Identify which cell holds the provided text, then report its [X, Y] central coordinate. 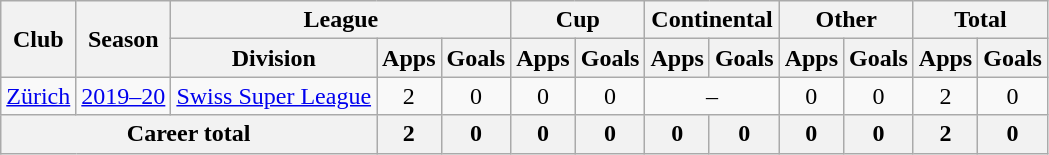
– [712, 96]
2019–20 [124, 96]
Total [980, 20]
Continental [712, 20]
Cup [578, 20]
Club [38, 39]
Swiss Super League [274, 96]
Season [124, 39]
Division [274, 58]
Zürich [38, 96]
League [341, 20]
Career total [189, 134]
Other [846, 20]
